Locate the cell with the specified text and output its (X, Y) center coordinate. 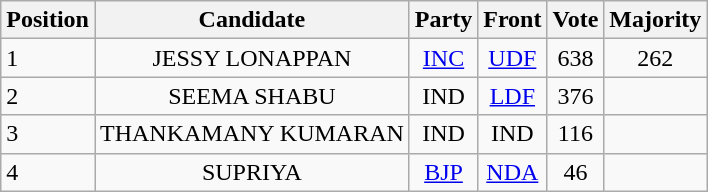
1 (48, 58)
376 (576, 96)
INC (443, 58)
Candidate (252, 20)
116 (576, 134)
NDA (512, 172)
262 (656, 58)
Position (48, 20)
SUPRIYA (252, 172)
Majority (656, 20)
BJP (443, 172)
JESSY LONAPPAN (252, 58)
Front (512, 20)
UDF (512, 58)
4 (48, 172)
638 (576, 58)
46 (576, 172)
Vote (576, 20)
THANKAMANY KUMARAN (252, 134)
2 (48, 96)
SEEMA SHABU (252, 96)
LDF (512, 96)
3 (48, 134)
Party (443, 20)
